Provide the (X, Y) coordinate of the cell's center where the given text is located.  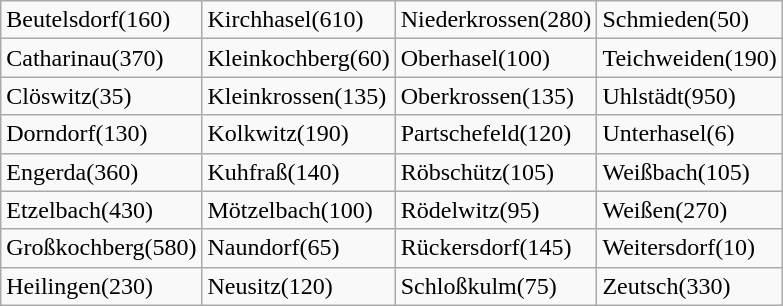
Röbschütz(105) (496, 172)
Oberkrossen(135) (496, 96)
Unterhasel(6) (690, 134)
Naundorf(65) (298, 248)
Catharinau(370) (102, 58)
Etzelbach(430) (102, 210)
Schloßkulm(75) (496, 286)
Uhlstädt(950) (690, 96)
Engerda(360) (102, 172)
Mötzelbach(100) (298, 210)
Weißen(270) (690, 210)
Teichweiden(190) (690, 58)
Rödelwitz(95) (496, 210)
Rückersdorf(145) (496, 248)
Weißbach(105) (690, 172)
Partschefeld(120) (496, 134)
Schmieden(50) (690, 20)
Großkochberg(580) (102, 248)
Weitersdorf(10) (690, 248)
Kirchhasel(610) (298, 20)
Dorndorf(130) (102, 134)
Clöswitz(35) (102, 96)
Heilingen(230) (102, 286)
Niederkrossen(280) (496, 20)
Zeutsch(330) (690, 286)
Beutelsdorf(160) (102, 20)
Kleinkrossen(135) (298, 96)
Neusitz(120) (298, 286)
Oberhasel(100) (496, 58)
Kolkwitz(190) (298, 134)
Kleinkochberg(60) (298, 58)
Kuhfraß(140) (298, 172)
